Return [x, y] of the center of cell containing provided text 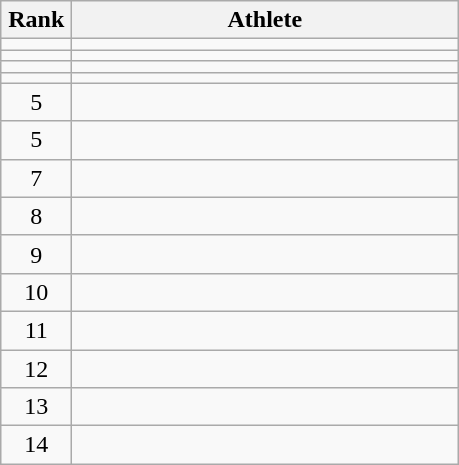
Athlete [265, 20]
7 [36, 178]
8 [36, 216]
10 [36, 292]
12 [36, 369]
9 [36, 254]
13 [36, 407]
14 [36, 445]
Rank [36, 20]
11 [36, 330]
